Output the [X, Y] coordinate of the center of the cell containing the given text.  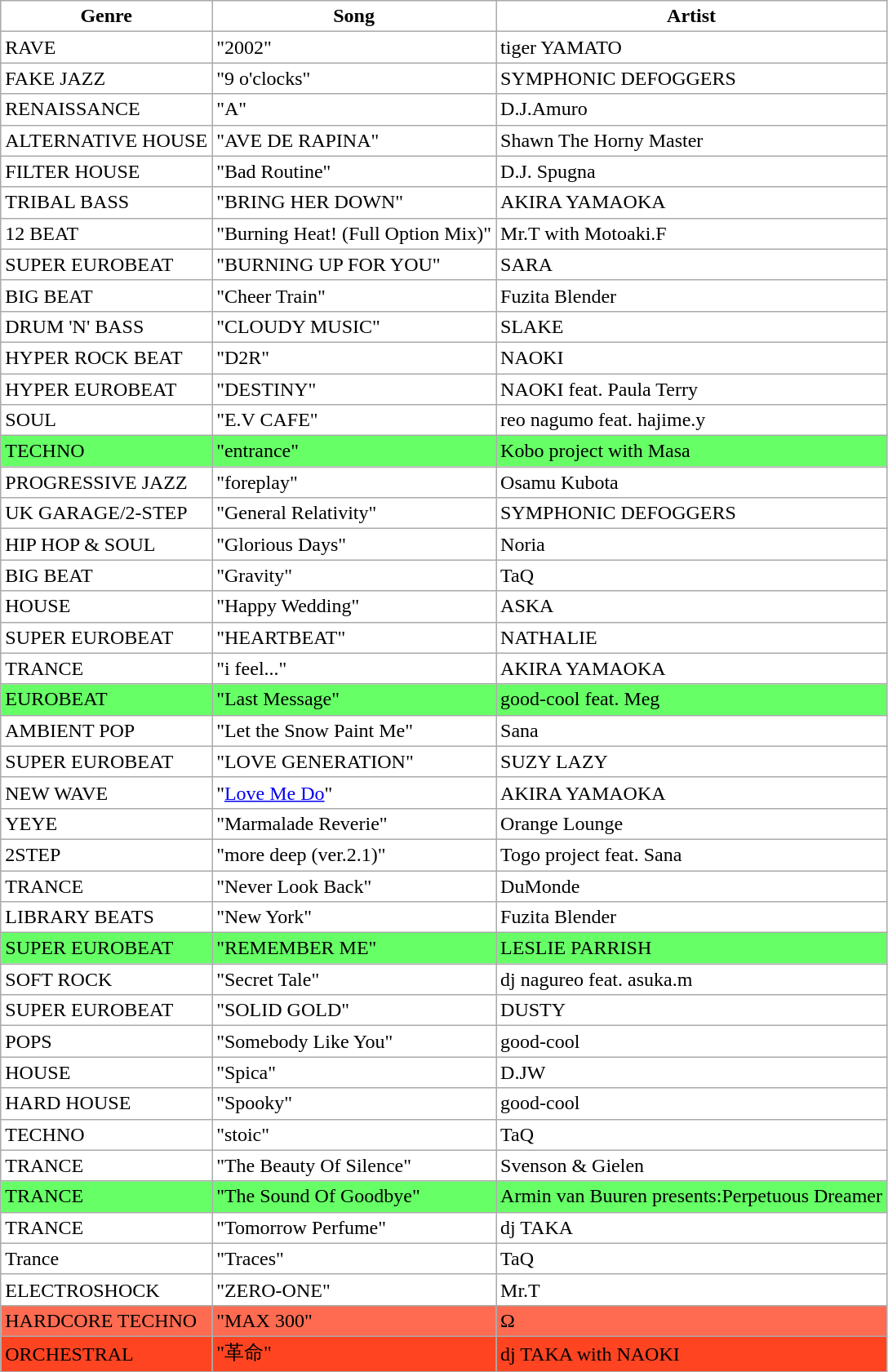
SLAKE [692, 326]
"Spica" [354, 1072]
"LOVE GENERATION" [354, 761]
"SOLID GOLD" [354, 1010]
FILTER HOUSE [106, 171]
"Marmalade Reverie" [354, 824]
"D2R" [354, 357]
Trance [106, 1259]
SUZY LAZY [692, 761]
Song [354, 16]
"2002" [354, 47]
"ZERO-ONE" [354, 1290]
"Glorious Days" [354, 544]
tiger YAMATO [692, 47]
dj TAKA with NAOKI [692, 1353]
POPS [106, 1041]
"i feel..." [354, 668]
Kobo project with Masa [692, 451]
SOUL [106, 420]
"entrance" [354, 451]
RENAISSANCE [106, 109]
EUROBEAT [106, 699]
ASKA [692, 606]
"Spooky" [354, 1103]
2STEP [106, 855]
Ω [692, 1321]
"Tomorrow Perfume" [354, 1228]
NEW WAVE [106, 793]
Orange Lounge [692, 824]
reo nagumo feat. hajime.y [692, 420]
"BURNING UP FOR YOU" [354, 264]
"BRING HER DOWN" [354, 202]
"Love Me Do" [354, 793]
Armin van Buuren presents:Perpetuous Dreamer [692, 1197]
DUSTY [692, 1010]
dj TAKA [692, 1228]
HARD HOUSE [106, 1103]
"Happy Wedding" [354, 606]
"Cheer Train" [354, 295]
"Let the Snow Paint Me" [354, 730]
ORCHESTRAL [106, 1353]
"Last Message" [354, 699]
ELECTROSHOCK [106, 1290]
Svenson & Gielen [692, 1166]
SARA [692, 264]
D.JW [692, 1072]
"REMEMBER ME" [354, 948]
SOFT ROCK [106, 979]
Noria [692, 544]
UK GARAGE/2-STEP [106, 513]
RAVE [106, 47]
"Never Look Back" [354, 886]
TRIBAL BASS [106, 202]
Mr.T with Motoaki.F [692, 233]
ALTERNATIVE HOUSE [106, 140]
LESLIE PARRISH [692, 948]
dj nagureo feat. asuka.m [692, 979]
HYPER ROCK BEAT [106, 357]
"Burning Heat! (Full Option Mix)" [354, 233]
"Bad Routine" [354, 171]
"CLOUDY MUSIC" [354, 326]
Osamu Kubota [692, 482]
"foreplay" [354, 482]
"New York" [354, 917]
Sana [692, 730]
12 BEAT [106, 233]
D.J.Amuro [692, 109]
"General Relativity" [354, 513]
Artist [692, 16]
good-cool feat. Meg [692, 699]
FAKE JAZZ [106, 78]
"Somebody Like You" [354, 1041]
"stoic" [354, 1134]
Togo project feat. Sana [692, 855]
AMBIENT POP [106, 730]
"more deep (ver.2.1)" [354, 855]
"MAX 300" [354, 1321]
"AVE DE RAPINA" [354, 140]
YEYE [106, 824]
"Gravity" [354, 575]
"Secret Tale" [354, 979]
DuMonde [692, 886]
DRUM 'N' BASS [106, 326]
Shawn The Horny Master [692, 140]
NATHALIE [692, 637]
"Traces" [354, 1259]
NAOKI feat. Paula Terry [692, 389]
"E.V CAFE" [354, 420]
"革命" [354, 1353]
HYPER EUROBEAT [106, 389]
D.J. Spugna [692, 171]
"A" [354, 109]
"The Beauty Of Silence" [354, 1166]
"HEARTBEAT" [354, 637]
NAOKI [692, 357]
"9 o'clocks" [354, 78]
HIP HOP & SOUL [106, 544]
Mr.T [692, 1290]
PROGRESSIVE JAZZ [106, 482]
HARDCORE TECHNO [106, 1321]
LIBRARY BEATS [106, 917]
Genre [106, 16]
"The Sound Of Goodbye" [354, 1197]
"DESTINY" [354, 389]
